Output the [X, Y] coordinate of the center of the cell containing the given text.  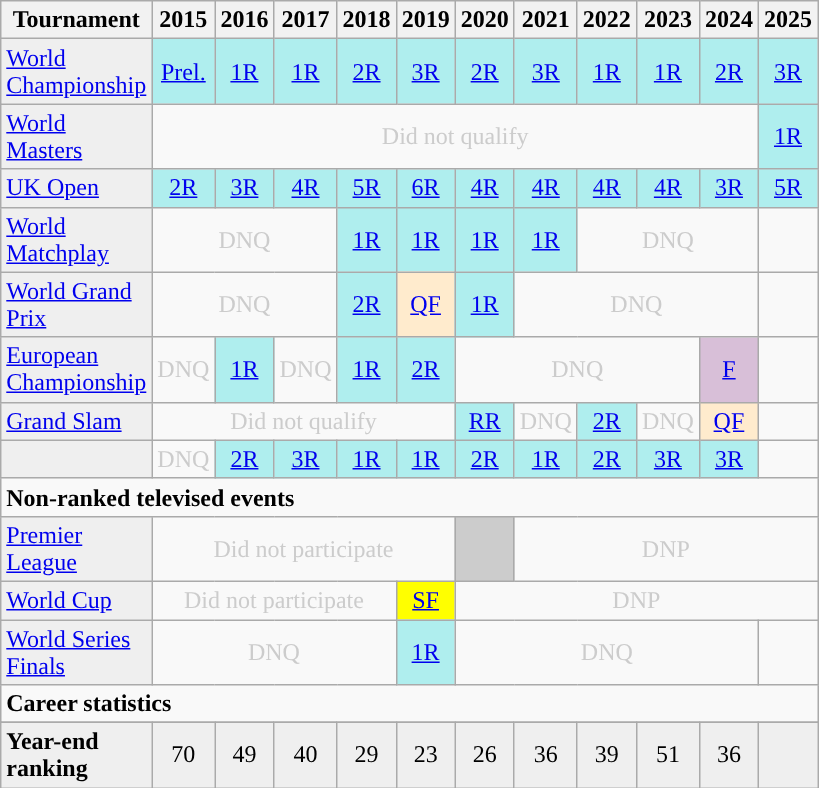
RR [484, 421]
2021 [546, 20]
2015 [184, 20]
2024 [728, 20]
29 [366, 756]
World Cup [76, 600]
51 [668, 756]
Career statistics [410, 704]
2023 [668, 20]
70 [184, 756]
European Championship [76, 370]
SF [426, 600]
Grand Slam [76, 421]
Prel. [184, 72]
2016 [244, 20]
39 [606, 756]
26 [484, 756]
Premier League [76, 548]
F [728, 370]
Tournament [76, 20]
2025 [788, 20]
23 [426, 756]
World Matchplay [76, 240]
49 [244, 756]
World Grand Prix [76, 304]
2018 [366, 20]
World Masters [76, 136]
2022 [606, 20]
World Series Finals [76, 652]
2017 [306, 20]
6R [426, 188]
2019 [426, 20]
UK Open [76, 188]
40 [306, 756]
2020 [484, 20]
Non-ranked televised events [410, 497]
World Championship [76, 72]
Year-end ranking [76, 756]
